Scan for the cell matching the given text and deliver its [x, y] coordinate at center. 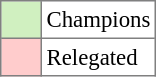
Champions [98, 20]
Relegated [98, 57]
